Provide the [x, y] coordinate of the cell's center where the given text is located.  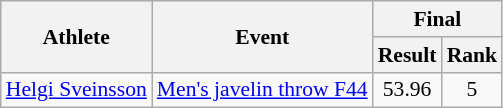
Helgi Sveinsson [76, 90]
Final [438, 19]
5 [472, 90]
Result [408, 55]
Event [262, 36]
53.96 [408, 90]
Athlete [76, 36]
Rank [472, 55]
Men's javelin throw F44 [262, 90]
